Detect which cell encompasses the target text, then output its [X, Y] center coordinate. 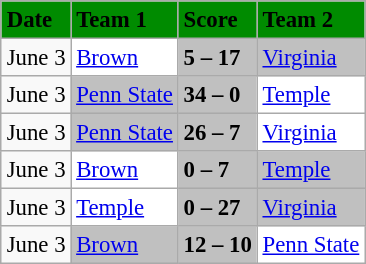
Team 2 [310, 20]
0 – 7 [218, 170]
Team 1 [124, 20]
Score [218, 20]
26 – 7 [218, 133]
12 – 10 [218, 245]
Date [36, 20]
34 – 0 [218, 95]
0 – 27 [218, 208]
5 – 17 [218, 57]
